Identify which cell holds the provided text, then report its [x, y] central coordinate. 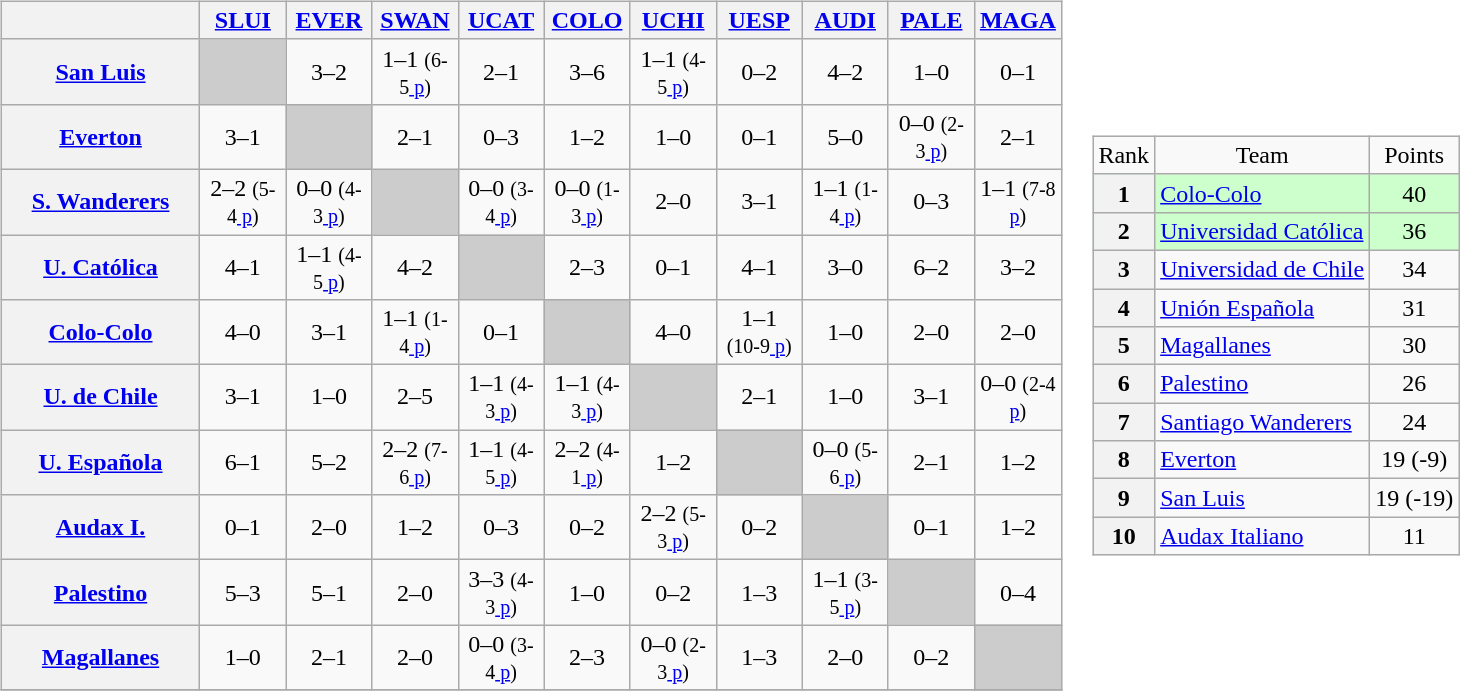
3–6 [587, 72]
6–2 [931, 266]
36 [1414, 231]
7 [1124, 422]
5 [1124, 346]
10 [1124, 536]
0–0 (2-4 p) [1018, 398]
24 [1414, 422]
3–3 (4-3 p) [501, 592]
2–2 (5-3 p) [673, 528]
Unión Española [1262, 307]
5–0 [845, 136]
1–1 (10-9 p) [759, 332]
2–2 (5-4 p) [243, 202]
3–0 [845, 266]
SWAN [415, 20]
UCAT [501, 20]
2–2 (4-1 p) [587, 462]
UESP [759, 20]
8 [1124, 460]
1–1 (3-5 p) [845, 592]
U. Española [100, 462]
U. de Chile [100, 398]
19 (-9) [1414, 460]
Points [1414, 155]
5–2 [329, 462]
2–5 [415, 398]
UCHI [673, 20]
3 [1124, 269]
PALE [931, 20]
19 (-19) [1414, 498]
0–0 (5-6 p) [845, 462]
U. Católica [100, 266]
0–0 (4-3 p) [329, 202]
5–3 [243, 592]
Audax Italiano [1262, 536]
31 [1414, 307]
2–2 (7-6 p) [415, 462]
4 [1124, 307]
S. Wanderers [100, 202]
26 [1414, 384]
34 [1414, 269]
AUDI [845, 20]
9 [1124, 498]
Rank [1124, 155]
6–1 [243, 462]
Santiago Wanderers [1262, 422]
0–4 [1018, 592]
40 [1414, 193]
Universidad Católica [1262, 231]
EVER [329, 20]
Team [1262, 155]
Universidad de Chile [1262, 269]
MAGA [1018, 20]
2 [1124, 231]
1 [1124, 193]
6 [1124, 384]
0–0 (1-3 p) [587, 202]
1–1 (7-8 p) [1018, 202]
SLUI [243, 20]
30 [1414, 346]
11 [1414, 536]
1–1 (6-5 p) [415, 72]
5–1 [329, 592]
COLO [587, 20]
Audax I. [100, 528]
